Find where the given text appears and provide that cell's center as [x, y] coordinate. 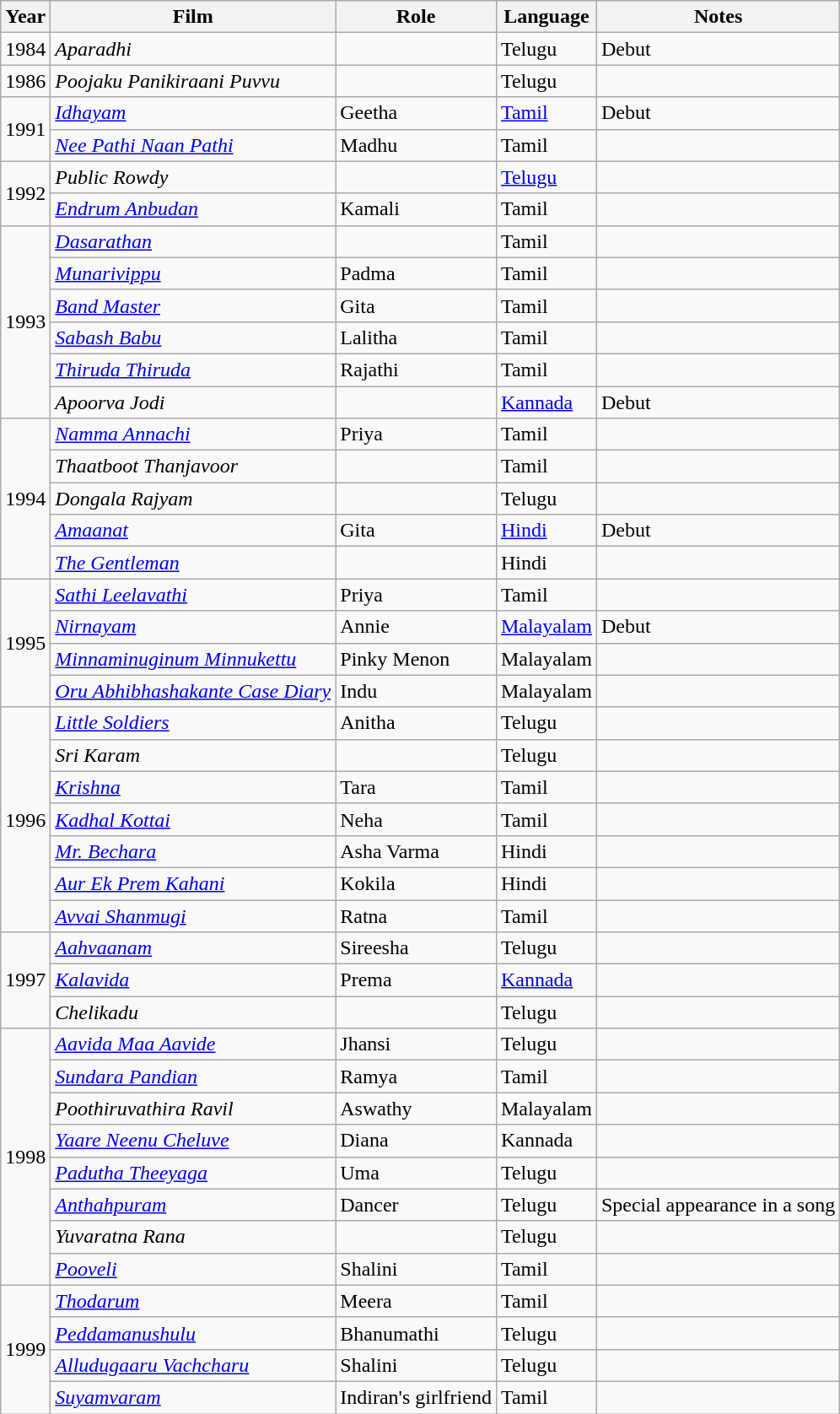
Indu [417, 691]
Asha Varma [417, 851]
Kalavida [193, 980]
Neha [417, 819]
The Gentleman [193, 563]
Padutha Theeyaga [193, 1173]
Sireesha [417, 948]
Nirnayam [193, 627]
Notes [718, 17]
1992 [25, 193]
Anthahpuram [193, 1205]
Sathi Leelavathi [193, 595]
Kadhal Kottai [193, 819]
Jhansi [417, 1044]
Aur Ek Prem Kahani [193, 883]
Little Soldiers [193, 723]
Peddamanushulu [193, 1333]
Namma Annachi [193, 434]
Mr. Bechara [193, 851]
Dasarathan [193, 241]
Sabash Babu [193, 337]
Apoorva Jodi [193, 402]
Poojaku Panikiraani Puvvu [193, 81]
Minnaminuginum Minnukettu [193, 659]
Ratna [417, 915]
Krishna [193, 787]
Rajathi [417, 370]
Aswathy [417, 1109]
Band Master [193, 305]
Endrum Anbudan [193, 209]
Diana [417, 1141]
Tara [417, 787]
Sri Karam [193, 755]
Uma [417, 1173]
1991 [25, 129]
Kamali [417, 209]
Dongala Rajyam [193, 499]
Amaanat [193, 531]
Geetha [417, 113]
Ramya [417, 1077]
1996 [25, 819]
Avvai Shanmugi [193, 915]
Year [25, 17]
Thiruda Thiruda [193, 370]
Munarivippu [193, 273]
Prema [417, 980]
Special appearance in a song [718, 1205]
Chelikadu [193, 1012]
Bhanumathi [417, 1333]
Aavida Maa Aavide [193, 1044]
Yaare Neenu Cheluve [193, 1141]
Oru Abhibhashakante Case Diary [193, 691]
Alludugaaru Vachcharu [193, 1365]
Role [417, 17]
Aahvaanam [193, 948]
Aparadhi [193, 49]
1994 [25, 499]
1993 [25, 321]
Indiran's girlfriend [417, 1397]
Pooveli [193, 1269]
Public Rowdy [193, 177]
Thaatboot Thanjavoor [193, 467]
Idhayam [193, 113]
1986 [25, 81]
1997 [25, 980]
Language [547, 17]
Pinky Menon [417, 659]
1999 [25, 1349]
Meera [417, 1301]
Suyamvaram [193, 1397]
Nee Pathi Naan Pathi [193, 145]
Poothiruvathira Ravil [193, 1109]
Annie [417, 627]
Anitha [417, 723]
Dancer [417, 1205]
1998 [25, 1157]
1995 [25, 643]
Sundara Pandian [193, 1077]
Padma [417, 273]
Madhu [417, 145]
Kokila [417, 883]
1984 [25, 49]
Thodarum [193, 1301]
Film [193, 17]
Yuvaratna Rana [193, 1237]
Lalitha [417, 337]
